Identify which cell holds the provided text, then report its [x, y] central coordinate. 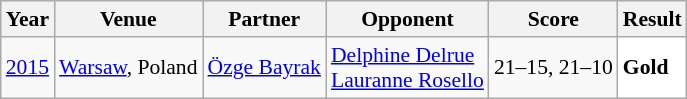
Score [554, 19]
Year [28, 19]
Warsaw, Poland [128, 68]
21–15, 21–10 [554, 68]
Özge Bayrak [264, 68]
Opponent [408, 19]
Delphine Delrue Lauranne Rosello [408, 68]
Partner [264, 19]
Gold [652, 68]
Result [652, 19]
Venue [128, 19]
2015 [28, 68]
